Output the (X, Y) coordinate of the center of the cell containing the given text.  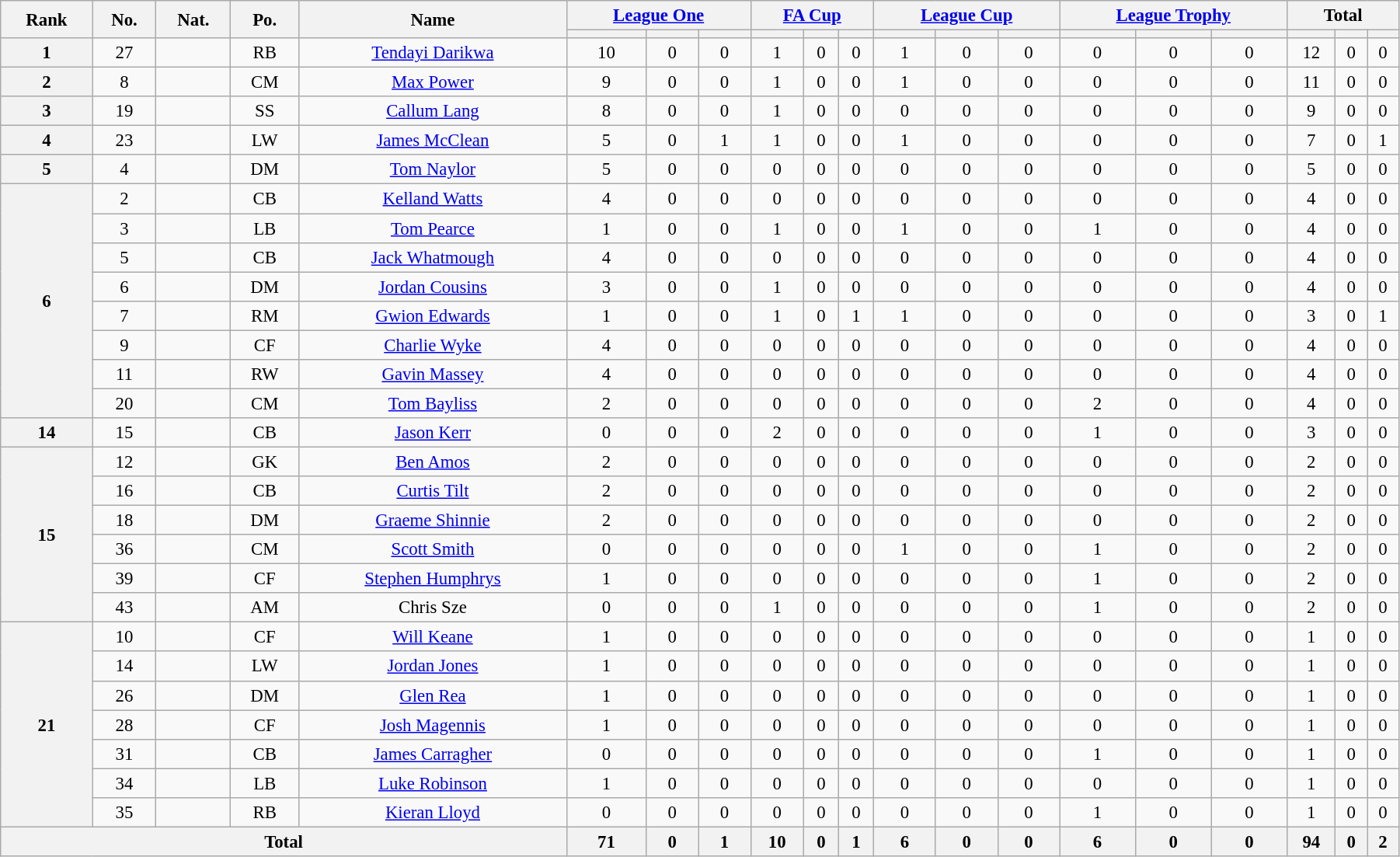
AM (265, 608)
League Cup (966, 16)
94 (1311, 841)
18 (124, 521)
Tom Naylor (434, 170)
Name (434, 19)
James McClean (434, 141)
Jason Kerr (434, 433)
34 (124, 783)
RW (265, 375)
League Trophy (1173, 16)
Nat. (193, 19)
35 (124, 813)
Kelland Watts (434, 199)
Po. (265, 19)
Tendayi Darikwa (434, 53)
Luke Robinson (434, 783)
16 (124, 491)
21 (47, 724)
Jordan Jones (434, 667)
Rank (47, 19)
Charlie Wyke (434, 345)
Gavin Massey (434, 375)
31 (124, 754)
Chris Sze (434, 608)
James Carragher (434, 754)
Gwion Edwards (434, 315)
Tom Pearce (434, 228)
Will Keane (434, 637)
Callum Lang (434, 111)
No. (124, 19)
SS (265, 111)
League One (659, 16)
Jordan Cousins (434, 287)
Kieran Lloyd (434, 813)
36 (124, 549)
27 (124, 53)
19 (124, 111)
Stephen Humphrys (434, 579)
Josh Magennis (434, 725)
RM (265, 315)
71 (606, 841)
Tom Bayliss (434, 403)
26 (124, 695)
Max Power (434, 82)
Jack Whatmough (434, 257)
GK (265, 462)
28 (124, 725)
Curtis Tilt (434, 491)
Scott Smith (434, 549)
Graeme Shinnie (434, 521)
23 (124, 141)
39 (124, 579)
Glen Rea (434, 695)
20 (124, 403)
43 (124, 608)
FA Cup (813, 16)
Ben Amos (434, 462)
